Return the (X, Y) coordinate for the center point of the cell that contains the specified text.  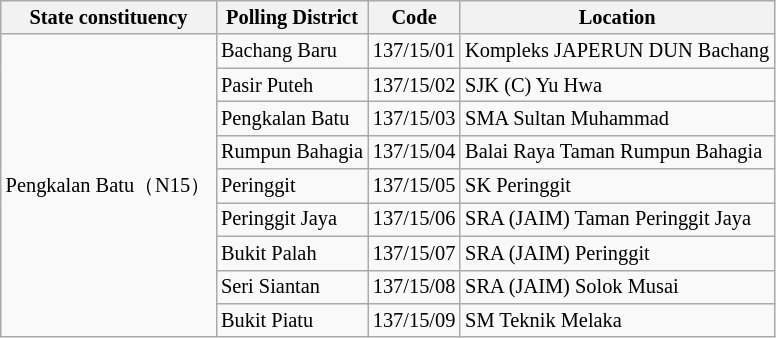
Seri Siantan (292, 287)
Location (617, 17)
137/15/07 (414, 253)
Polling District (292, 17)
SRA (JAIM) Peringgit (617, 253)
137/15/09 (414, 320)
SRA (JAIM) Taman Peringgit Jaya (617, 219)
State constituency (108, 17)
Bukit Piatu (292, 320)
137/15/05 (414, 186)
SK Peringgit (617, 186)
Pasir Puteh (292, 85)
Peringgit (292, 186)
137/15/06 (414, 219)
137/15/03 (414, 118)
137/15/01 (414, 51)
SJK (C) Yu Hwa (617, 85)
137/15/08 (414, 287)
Code (414, 17)
Pengkalan Batu（N15） (108, 186)
Pengkalan Batu (292, 118)
Balai Raya Taman Rumpun Bahagia (617, 152)
SRA (JAIM) Solok Musai (617, 287)
Bachang Baru (292, 51)
Peringgit Jaya (292, 219)
SM Teknik Melaka (617, 320)
137/15/02 (414, 85)
Kompleks JAPERUN DUN Bachang (617, 51)
SMA Sultan Muhammad (617, 118)
Rumpun Bahagia (292, 152)
137/15/04 (414, 152)
Bukit Palah (292, 253)
